Return [x, y] of the center of cell containing provided text 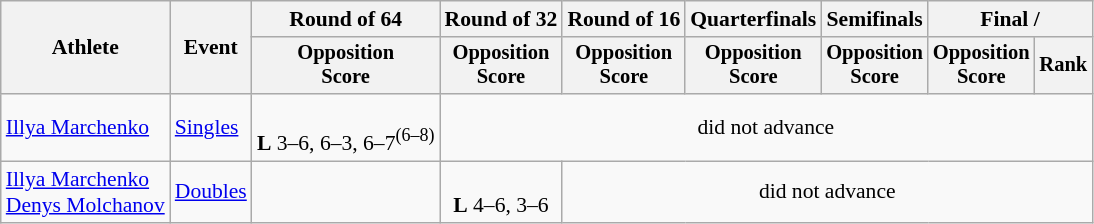
Round of 32 [502, 19]
Event [211, 48]
Doubles [211, 192]
Final / [1010, 19]
Semifinals [874, 19]
Quarterfinals [753, 19]
Singles [211, 128]
Rank [1063, 66]
Round of 64 [346, 19]
L 3–6, 6–3, 6–7(6–8) [346, 128]
Round of 16 [624, 19]
Illya MarchenkoDenys Molchanov [86, 192]
Illya Marchenko [86, 128]
Athlete [86, 48]
L 4–6, 3–6 [502, 192]
